Return (x, y) of the center of cell containing provided text 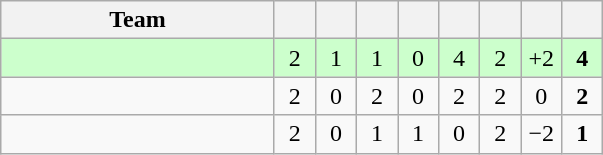
Team (138, 20)
−2 (542, 134)
+2 (542, 58)
